Determine the [X, Y] coordinate at the center of the cell enclosing the given text.  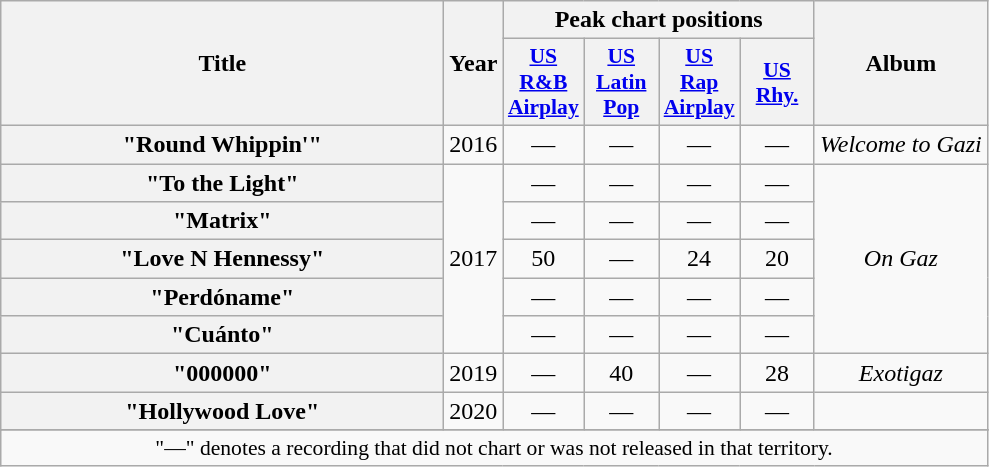
"Perdóname" [222, 297]
Year [474, 64]
"Love N Hennessy" [222, 259]
"Matrix" [222, 221]
50 [544, 259]
On Gaz [900, 259]
"000000" [222, 373]
USR&BAirplay [544, 82]
Title [222, 64]
Welcome to Gazi [900, 144]
20 [778, 259]
"Round Whippin'" [222, 144]
"—" denotes a recording that did not chart or was not released in that territory. [494, 448]
2016 [474, 144]
40 [622, 373]
2020 [474, 411]
USLatinPop [622, 82]
USRhy. [778, 82]
Exotigaz [900, 373]
Album [900, 64]
28 [778, 373]
Peak chart positions [659, 20]
USRapAirplay [700, 82]
2019 [474, 373]
2017 [474, 259]
"To the Light" [222, 183]
"Cuánto" [222, 335]
"Hollywood Love" [222, 411]
24 [700, 259]
